Extract the (X, Y) coordinate from the center of the cell holding the provided text.  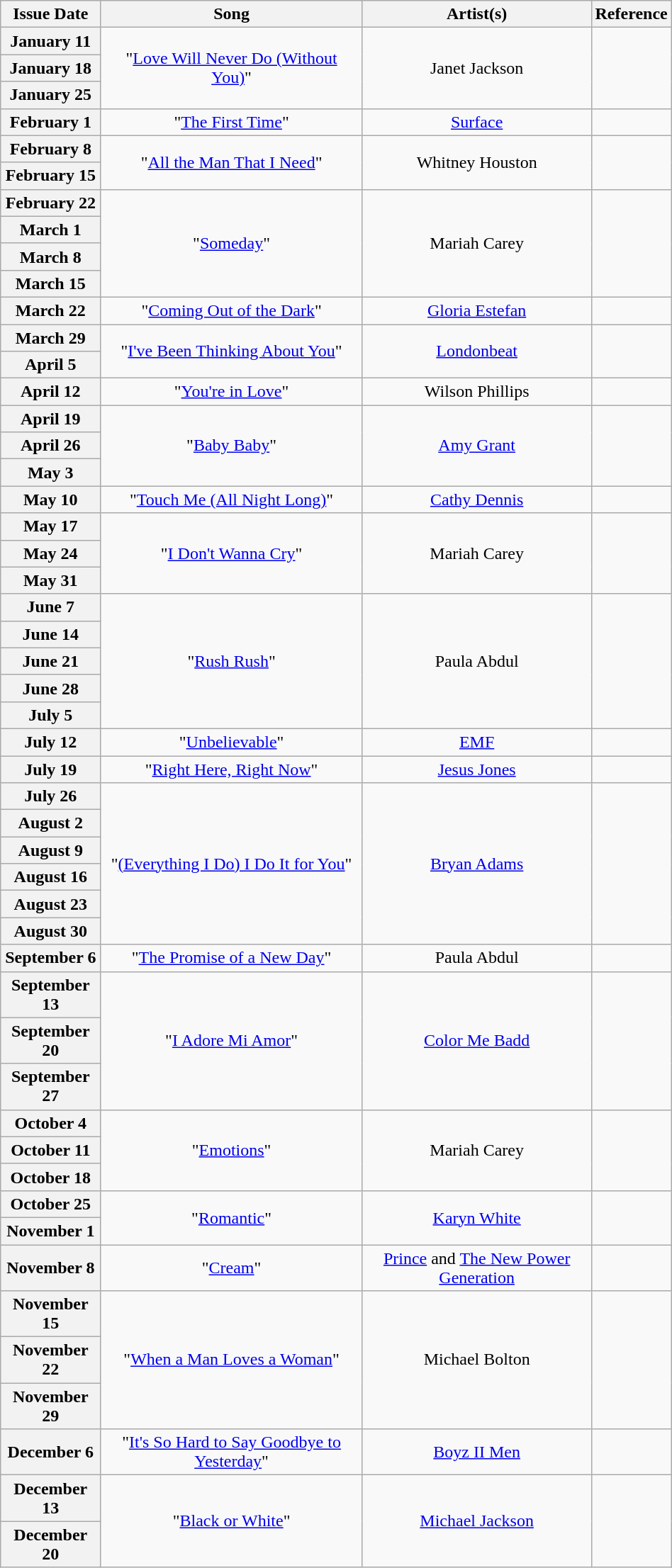
"Someday" (231, 243)
Gloria Estefan (476, 310)
Reference (631, 14)
November 22 (51, 1360)
December 13 (51, 1498)
April 26 (51, 446)
Color Me Badd (476, 1040)
"Baby Baby" (231, 446)
"Romantic" (231, 1217)
Michael Jackson (476, 1521)
October 11 (51, 1150)
Wilson Phillips (476, 392)
June 28 (51, 688)
August 2 (51, 823)
"Rush Rush" (231, 661)
"The First Time" (231, 122)
February 8 (51, 149)
"When a Man Loves a Woman" (231, 1360)
September 20 (51, 1040)
January 11 (51, 41)
"Unbelievable" (231, 742)
June 21 (51, 661)
Issue Date (51, 14)
April 12 (51, 392)
November 1 (51, 1231)
March 29 (51, 338)
July 26 (51, 796)
April 5 (51, 365)
Surface (476, 122)
"Emotions" (231, 1150)
Jesus Jones (476, 769)
December 20 (51, 1545)
"The Promise of a New Day" (231, 958)
EMF (476, 742)
February 1 (51, 122)
Whitney Houston (476, 162)
May 10 (51, 500)
Michael Bolton (476, 1360)
September 27 (51, 1087)
Janet Jackson (476, 68)
"I Adore Mi Amor" (231, 1040)
"Touch Me (All Night Long)" (231, 500)
May 17 (51, 526)
October 18 (51, 1177)
May 31 (51, 580)
January 25 (51, 95)
October 4 (51, 1123)
Boyz II Men (476, 1453)
Karyn White (476, 1217)
July 12 (51, 742)
October 25 (51, 1204)
"You're in Love" (231, 392)
May 24 (51, 553)
February 15 (51, 176)
March 1 (51, 230)
Londonbeat (476, 351)
"All the Man That I Need" (231, 162)
December 6 (51, 1453)
September 13 (51, 995)
Cathy Dennis (476, 500)
March 22 (51, 310)
"Right Here, Right Now" (231, 769)
Bryan Adams (476, 864)
"Black or White" (231, 1521)
"Coming Out of the Dark" (231, 310)
July 19 (51, 769)
November 8 (51, 1267)
July 5 (51, 715)
August 16 (51, 877)
"I Don't Wanna Cry" (231, 553)
Prince and The New Power Generation (476, 1267)
August 23 (51, 904)
November 29 (51, 1406)
Artist(s) (476, 14)
March 15 (51, 283)
January 18 (51, 68)
"(Everything I Do) I Do It for You" (231, 864)
"Cream" (231, 1267)
Song (231, 14)
November 15 (51, 1314)
February 22 (51, 203)
"It's So Hard to Say Goodbye to Yesterday" (231, 1453)
June 7 (51, 607)
May 3 (51, 473)
June 14 (51, 634)
March 8 (51, 256)
September 6 (51, 958)
August 30 (51, 931)
August 9 (51, 850)
Amy Grant (476, 446)
"I've Been Thinking About You" (231, 351)
April 19 (51, 419)
"Love Will Never Do (Without You)" (231, 68)
